Identify which cell holds the provided text, then report its [X, Y] central coordinate. 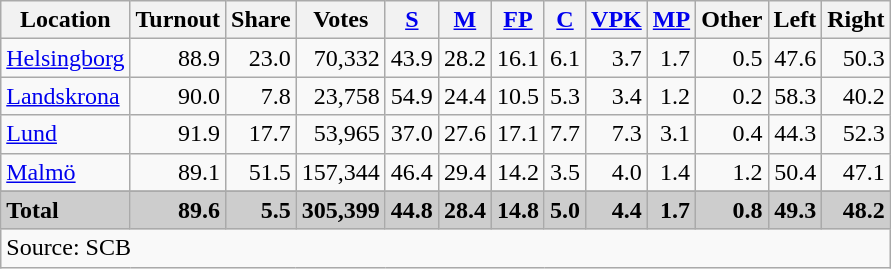
50.3 [856, 58]
14.8 [518, 210]
16.1 [518, 58]
Source: SCB [446, 248]
17.7 [262, 134]
C [564, 20]
5.3 [564, 96]
7.7 [564, 134]
MP [671, 20]
0.5 [732, 58]
51.5 [262, 172]
Location [66, 20]
3.1 [671, 134]
29.4 [464, 172]
37.0 [412, 134]
3.5 [564, 172]
91.9 [178, 134]
Landskrona [66, 96]
47.1 [856, 172]
52.3 [856, 134]
3.7 [617, 58]
49.3 [795, 210]
Turnout [178, 20]
S [412, 20]
Share [262, 20]
24.4 [464, 96]
44.8 [412, 210]
0.8 [732, 210]
Total [66, 210]
7.3 [617, 134]
70,332 [340, 58]
7.8 [262, 96]
Malmö [66, 172]
53,965 [340, 134]
Lund [66, 134]
89.1 [178, 172]
44.3 [795, 134]
28.4 [464, 210]
54.9 [412, 96]
0.2 [732, 96]
Helsingborg [66, 58]
88.9 [178, 58]
10.5 [518, 96]
90.0 [178, 96]
M [464, 20]
17.1 [518, 134]
6.1 [564, 58]
VPK [617, 20]
40.2 [856, 96]
Right [856, 20]
23.0 [262, 58]
5.0 [564, 210]
5.5 [262, 210]
50.4 [795, 172]
28.2 [464, 58]
Votes [340, 20]
3.4 [617, 96]
Left [795, 20]
0.4 [732, 134]
23,758 [340, 96]
43.9 [412, 58]
47.6 [795, 58]
FP [518, 20]
157,344 [340, 172]
4.0 [617, 172]
14.2 [518, 172]
89.6 [178, 210]
48.2 [856, 210]
Other [732, 20]
27.6 [464, 134]
4.4 [617, 210]
46.4 [412, 172]
305,399 [340, 210]
58.3 [795, 96]
1.4 [671, 172]
